Pinpoint the cell where the given text exists, returning its (x, y) midpoint coordinate. 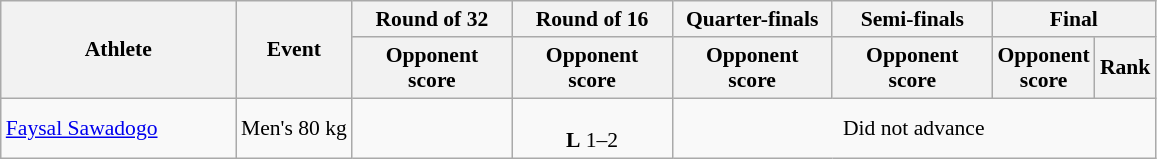
Quarter-finals (752, 19)
Athlete (118, 50)
Round of 32 (432, 19)
Semi-finals (912, 19)
Event (294, 50)
L 1–2 (592, 128)
Final (1074, 19)
Rank (1126, 68)
Faysal Sawadogo (118, 128)
Round of 16 (592, 19)
Men's 80 kg (294, 128)
Did not advance (914, 128)
